Provide the (X, Y) coordinate of the cell's center where the given text is located.  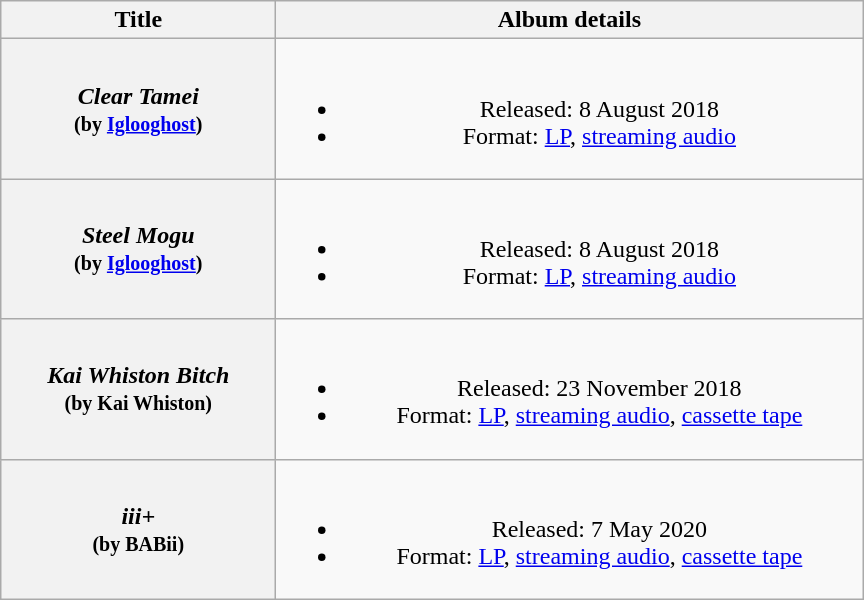
Title (138, 20)
Kai Whiston Bitch(by Kai Whiston) (138, 389)
Released: 7 May 2020Format: LP, streaming audio, cassette tape (570, 529)
Steel Mogu(by Iglooghost) (138, 249)
Clear Tamei(by Iglooghost) (138, 109)
Album details (570, 20)
Released: 23 November 2018Format: LP, streaming audio, cassette tape (570, 389)
iii+(by BABii) (138, 529)
